For the text-containing cell, return its midpoint in (x, y) coordinate format. 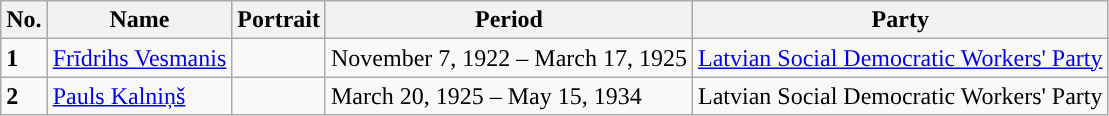
Pauls Kalniņš (140, 96)
March 20, 1925 – May 15, 1934 (508, 96)
Name (140, 20)
Party (900, 20)
No. (24, 20)
2 (24, 96)
Period (508, 20)
November 7, 1922 – March 17, 1925 (508, 58)
1 (24, 58)
Frīdrihs Vesmanis (140, 58)
Portrait (279, 20)
